Search for the cell housing the specified text and yield its [x, y] center coordinate. 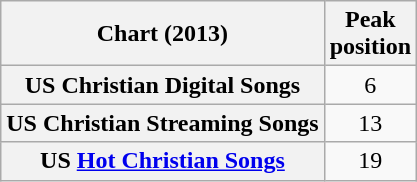
Chart (2013) [162, 34]
19 [370, 161]
US Hot Christian Songs [162, 161]
6 [370, 85]
Peakposition [370, 34]
13 [370, 123]
US Christian Digital Songs [162, 85]
US Christian Streaming Songs [162, 123]
